Identify which cell holds the provided text, then report its (x, y) central coordinate. 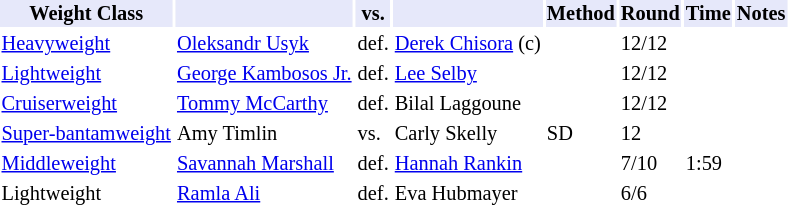
Oleksandr Usyk (264, 44)
SD (580, 134)
Notes (761, 14)
Carly Skelly (468, 134)
12 (650, 134)
Lee Selby (468, 74)
Method (580, 14)
1:59 (708, 164)
Middleweight (86, 164)
Savannah Marshall (264, 164)
Heavyweight (86, 44)
Super-bantamweight (86, 134)
Bilal Laggoune (468, 104)
Cruiserweight (86, 104)
7/10 (650, 164)
Time (708, 14)
Derek Chisora (c) (468, 44)
Tommy McCarthy (264, 104)
Lightweight (86, 74)
George Kambosos Jr. (264, 74)
Round (650, 14)
Amy Timlin (264, 134)
Weight Class (86, 14)
Hannah Rankin (468, 164)
